For the text-containing cell, return its midpoint in (x, y) coordinate format. 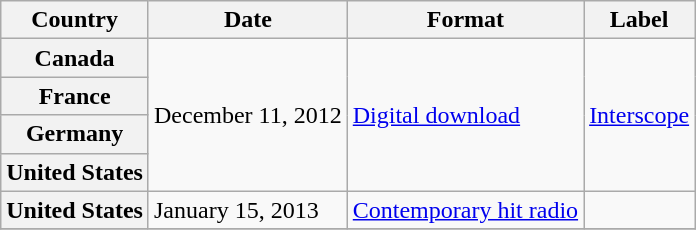
France (75, 96)
Country (75, 20)
Digital download (465, 115)
Format (465, 20)
Canada (75, 58)
January 15, 2013 (248, 210)
Interscope (640, 115)
Label (640, 20)
Date (248, 20)
Contemporary hit radio (465, 210)
Germany (75, 134)
December 11, 2012 (248, 115)
